Find where the given text appears and provide that cell's center as (X, Y) coordinate. 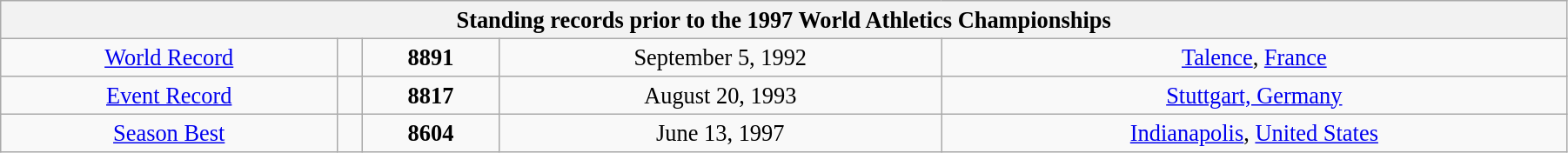
Indianapolis, United States (1254, 133)
September 5, 1992 (720, 57)
Stuttgart, Germany (1254, 95)
Talence, France (1254, 57)
World Record (169, 57)
June 13, 1997 (720, 133)
8817 (432, 95)
Event Record (169, 95)
Standing records prior to the 1997 World Athletics Championships (784, 19)
Season Best (169, 133)
8891 (432, 57)
August 20, 1993 (720, 95)
8604 (432, 133)
